Output the [X, Y] coordinate of the center of the cell containing the given text.  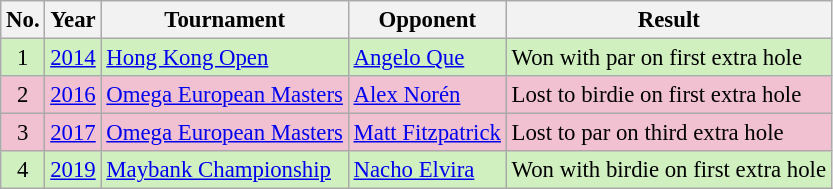
Maybank Championship [224, 170]
2017 [73, 133]
Won with par on first extra hole [668, 58]
Alex Norén [427, 95]
Matt Fitzpatrick [427, 133]
Lost to birdie on first extra hole [668, 95]
Won with birdie on first extra hole [668, 170]
Year [73, 20]
2 [23, 95]
3 [23, 133]
Lost to par on third extra hole [668, 133]
2016 [73, 95]
Opponent [427, 20]
2019 [73, 170]
4 [23, 170]
Angelo Que [427, 58]
No. [23, 20]
Nacho Elvira [427, 170]
Result [668, 20]
1 [23, 58]
Hong Kong Open [224, 58]
Tournament [224, 20]
2014 [73, 58]
